Detect which cell encompasses the target text, then output its (x, y) center coordinate. 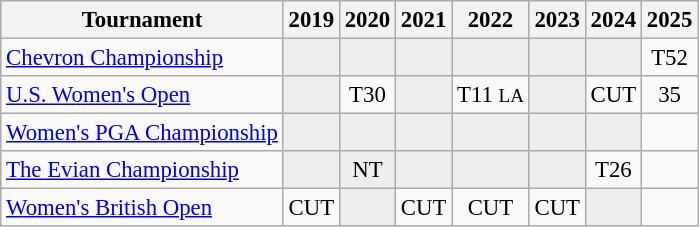
The Evian Championship (142, 170)
2022 (490, 20)
Tournament (142, 20)
T11 LA (490, 95)
Chevron Championship (142, 58)
U.S. Women's Open (142, 95)
2023 (557, 20)
T30 (367, 95)
Women's British Open (142, 208)
2019 (311, 20)
2024 (613, 20)
2025 (669, 20)
NT (367, 170)
35 (669, 95)
Women's PGA Championship (142, 133)
2020 (367, 20)
T52 (669, 58)
T26 (613, 170)
2021 (424, 20)
